Capture the cell that displays the provided text and extract its [X, Y] central coordinate. 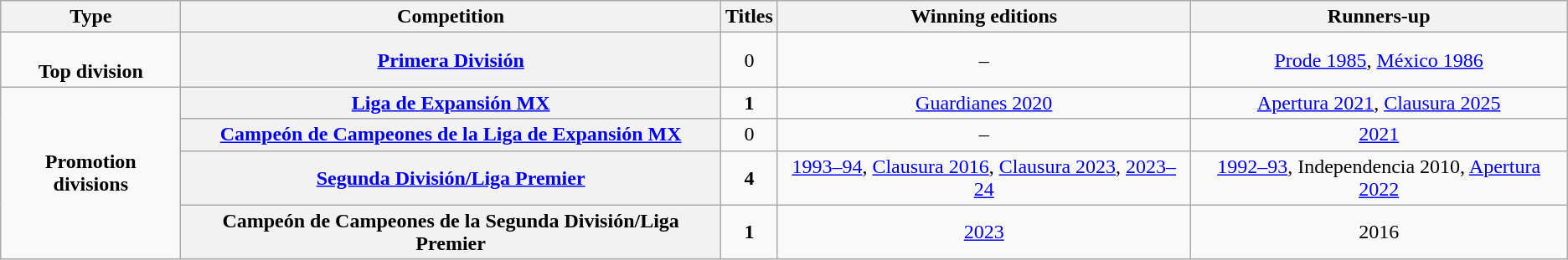
1993–94, Clausura 2016, Clausura 2023, 2023–24 [983, 177]
Apertura 2021, Clausura 2025 [1379, 103]
Promotion divisions [90, 173]
2016 [1379, 232]
Competition [451, 17]
Top division [90, 60]
Runners-up [1379, 17]
Segunda División/Liga Premier [451, 177]
Campeón de Campeones de la Segunda División/Liga Premier [451, 232]
Type [90, 17]
Prode 1985, México 1986 [1379, 60]
Guardianes 2020 [983, 103]
Liga de Expansión MX [451, 103]
Titles [749, 17]
Primera División [451, 60]
2021 [1379, 135]
2023 [983, 232]
Campeón de Campeones de la Liga de Expansión MX [451, 135]
Winning editions [983, 17]
4 [749, 177]
1992–93, Independencia 2010, Apertura 2022 [1379, 177]
